Pinpoint the cell where the given text exists, returning its [X, Y] midpoint coordinate. 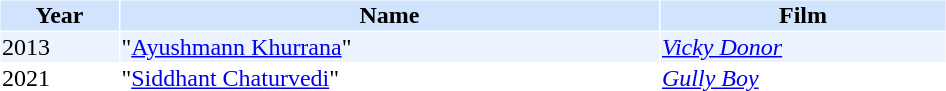
Name [390, 15]
Vicky Donor [802, 47]
Year [59, 15]
2013 [59, 47]
Film [802, 15]
"Ayushmann Khurrana" [390, 47]
